Find where the given text appears and provide that cell's center as [X, Y] coordinate. 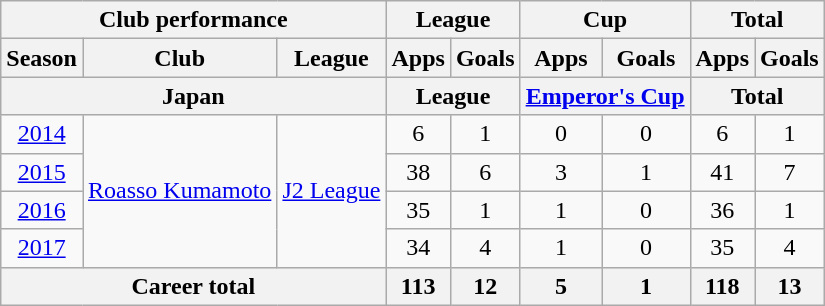
38 [418, 172]
41 [722, 172]
Japan [194, 96]
Career total [194, 286]
2015 [42, 172]
13 [789, 286]
2014 [42, 134]
Club [179, 58]
118 [722, 286]
Club performance [194, 20]
Cup [605, 20]
2016 [42, 210]
2017 [42, 248]
113 [418, 286]
12 [485, 286]
Season [42, 58]
5 [561, 286]
Roasso Kumamoto [179, 191]
34 [418, 248]
Emperor's Cup [605, 96]
3 [561, 172]
36 [722, 210]
7 [789, 172]
J2 League [332, 191]
